Extract the [X, Y] coordinate from the center of the cell holding the provided text.  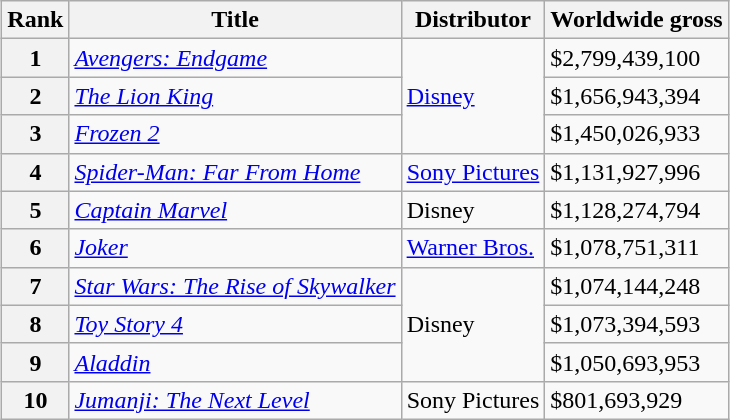
Frozen 2 [235, 134]
$2,799,439,100 [636, 58]
4 [36, 172]
$1,050,693,953 [636, 362]
Avengers: Endgame [235, 58]
Worldwide gross [636, 20]
10 [36, 400]
Toy Story 4 [235, 324]
9 [36, 362]
Distributor [473, 20]
Warner Bros. [473, 248]
Spider-Man: Far From Home [235, 172]
$1,131,927,996 [636, 172]
$1,078,751,311 [636, 248]
6 [36, 248]
$801,693,929 [636, 400]
$1,450,026,933 [636, 134]
The Lion King [235, 96]
Jumanji: The Next Level [235, 400]
2 [36, 96]
8 [36, 324]
5 [36, 210]
Aladdin [235, 362]
Rank [36, 20]
$1,073,394,593 [636, 324]
1 [36, 58]
$1,074,144,248 [636, 286]
Star Wars: The Rise of Skywalker [235, 286]
3 [36, 134]
$1,656,943,394 [636, 96]
Joker [235, 248]
$1,128,274,794 [636, 210]
7 [36, 286]
Captain Marvel [235, 210]
Title [235, 20]
